Find where the given text appears and provide that cell's center as [X, Y] coordinate. 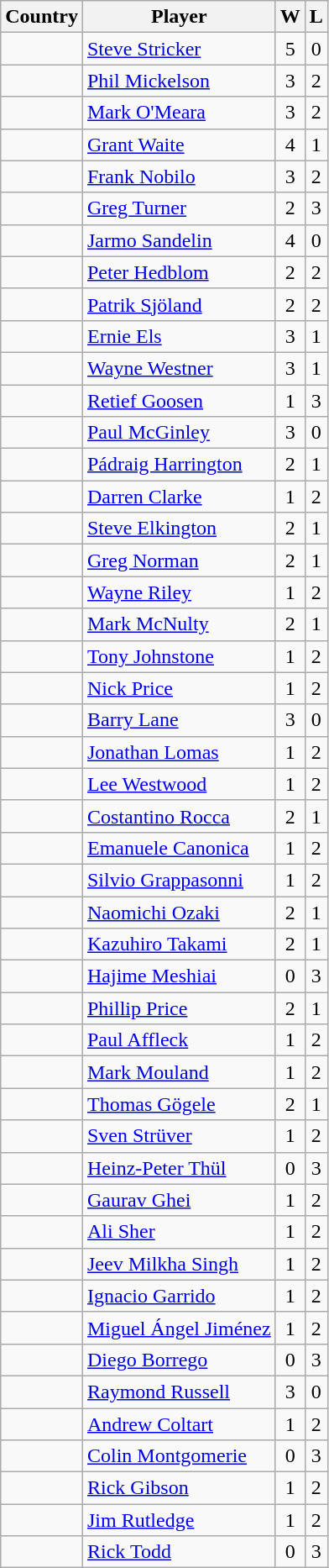
W [290, 17]
Emanuele Canonica [179, 848]
Nick Price [179, 688]
Colin Montgomerie [179, 1456]
Greg Turner [179, 208]
Greg Norman [179, 560]
Ignacio Garrido [179, 1296]
Country [42, 17]
Miguel Ángel Jiménez [179, 1328]
Rick Gibson [179, 1488]
Sven Strüver [179, 1136]
Paul Affleck [179, 1040]
Andrew Coltart [179, 1424]
Barry Lane [179, 720]
Player [179, 17]
Mark Mouland [179, 1072]
Pádraig Harrington [179, 465]
Darren Clarke [179, 497]
Heinz-Peter Thül [179, 1168]
Retief Goosen [179, 401]
Phil Mickelson [179, 81]
Patrik Sjöland [179, 304]
L [316, 17]
Lee Westwood [179, 784]
Naomichi Ozaki [179, 912]
Jonathan Lomas [179, 752]
Thomas Gögele [179, 1104]
Ernie Els [179, 336]
Frank Nobilo [179, 176]
Rick Todd [179, 1552]
Gaurav Ghei [179, 1200]
5 [290, 49]
Tony Johnstone [179, 656]
Steve Stricker [179, 49]
Wayne Westner [179, 368]
Costantino Rocca [179, 816]
Steve Elkington [179, 529]
Jeev Milkha Singh [179, 1264]
Wayne Riley [179, 592]
Mark O'Meara [179, 113]
Jarmo Sandelin [179, 240]
Peter Hedblom [179, 272]
Raymond Russell [179, 1392]
Jim Rutledge [179, 1520]
Paul McGinley [179, 433]
Phillip Price [179, 1008]
Diego Borrego [179, 1360]
Grant Waite [179, 145]
Silvio Grappasonni [179, 880]
Hajime Meshiai [179, 976]
Kazuhiro Takami [179, 944]
Ali Sher [179, 1232]
Mark McNulty [179, 624]
